Return the [X, Y] coordinate for the center point of the cell that contains the specified text.  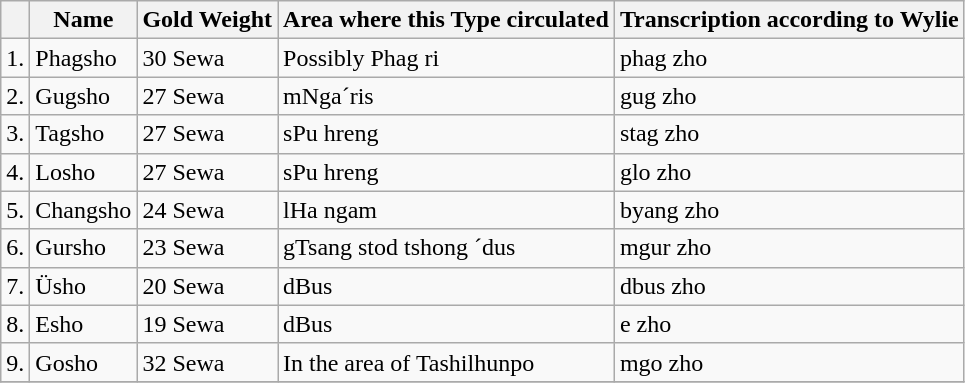
Gosho [84, 362]
Transcription according to Wylie [789, 20]
glo zho [789, 172]
gug zho [789, 96]
7. [16, 286]
byang zho [789, 210]
lHa ngam [446, 210]
Name [84, 20]
gTsang stod tshong ´dus [446, 248]
Gugsho [84, 96]
e zho [789, 324]
3. [16, 134]
mNga´ris [446, 96]
Losho [84, 172]
Tagsho [84, 134]
Changsho [84, 210]
24 Sewa [208, 210]
dbus zho [789, 286]
mgo zho [789, 362]
9. [16, 362]
Possibly Phag ri [446, 58]
5. [16, 210]
Üsho [84, 286]
Gursho [84, 248]
23 Sewa [208, 248]
20 Sewa [208, 286]
phag zho [789, 58]
30 Sewa [208, 58]
mgur zho [789, 248]
32 Sewa [208, 362]
Gold Weight [208, 20]
Area where this Type circulated [446, 20]
2. [16, 96]
Phagsho [84, 58]
1. [16, 58]
6. [16, 248]
Esho [84, 324]
stag zho [789, 134]
19 Sewa [208, 324]
In the area of Tashilhunpo [446, 362]
8. [16, 324]
4. [16, 172]
